Search for the cell housing the specified text and yield its (x, y) center coordinate. 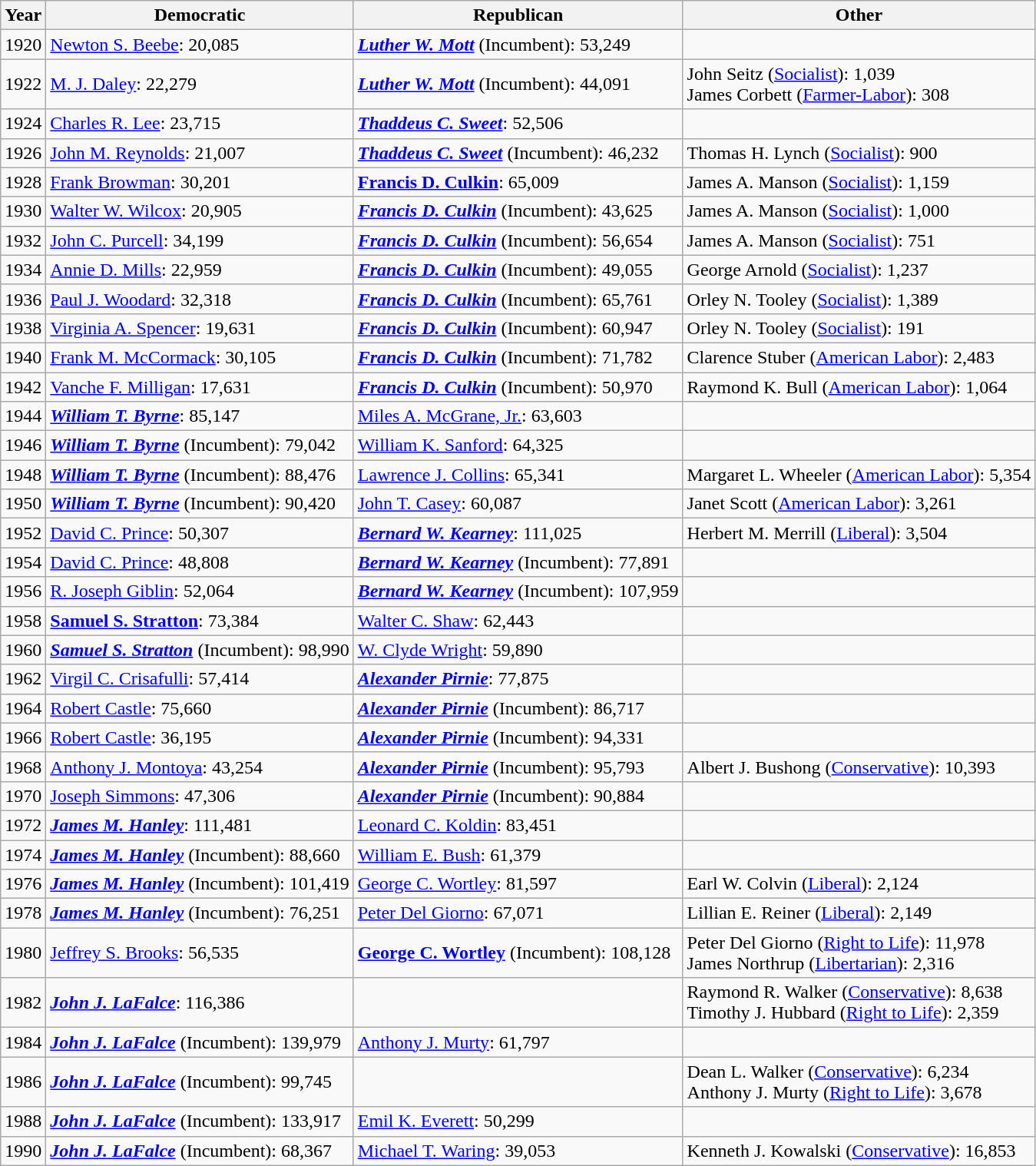
1972 (23, 825)
1950 (23, 504)
1962 (23, 679)
Alexander Pirnie (Incumbent): 95,793 (518, 767)
Francis D. Culkin (Incumbent): 49,055 (518, 270)
Walter W. Wilcox: 20,905 (200, 211)
Virgil C. Crisafulli: 57,414 (200, 679)
Francis D. Culkin (Incumbent): 43,625 (518, 211)
1920 (23, 45)
Thomas H. Lynch (Socialist): 900 (859, 153)
1958 (23, 621)
Clarence Stuber (American Labor): 2,483 (859, 357)
Alexander Pirnie (Incumbent): 94,331 (518, 737)
Robert Castle: 75,660 (200, 708)
1946 (23, 446)
Republican (518, 15)
Francis D. Culkin (Incumbent): 50,970 (518, 386)
Alexander Pirnie (Incumbent): 86,717 (518, 708)
John J. LaFalce (Incumbent): 99,745 (200, 1082)
William T. Byrne (Incumbent): 79,042 (200, 446)
Raymond R. Walker (Conservative): 8,638Timothy J. Hubbard (Right to Life): 2,359 (859, 1003)
1960 (23, 650)
Anthony J. Murty: 61,797 (518, 1042)
John M. Reynolds: 21,007 (200, 153)
Lawrence J. Collins: 65,341 (518, 475)
1928 (23, 182)
1924 (23, 124)
1952 (23, 533)
James M. Hanley (Incumbent): 101,419 (200, 884)
Democratic (200, 15)
Anthony J. Montoya: 43,254 (200, 767)
1964 (23, 708)
Frank M. McCormack: 30,105 (200, 357)
1988 (23, 1121)
Bernard W. Kearney (Incumbent): 77,891 (518, 562)
Vanche F. Milligan: 17,631 (200, 386)
Lillian E. Reiner (Liberal): 2,149 (859, 913)
Raymond K. Bull (American Labor): 1,064 (859, 386)
1976 (23, 884)
Virginia A. Spencer: 19,631 (200, 328)
Walter C. Shaw: 62,443 (518, 621)
Jeffrey S. Brooks: 56,535 (200, 952)
1974 (23, 855)
Orley N. Tooley (Socialist): 1,389 (859, 299)
1984 (23, 1042)
John Seitz (Socialist): 1,039James Corbett (Farmer-Labor): 308 (859, 84)
Annie D. Mills: 22,959 (200, 270)
Albert J. Bushong (Conservative): 10,393 (859, 767)
Charles R. Lee: 23,715 (200, 124)
1978 (23, 913)
Thaddeus C. Sweet (Incumbent): 46,232 (518, 153)
Dean L. Walker (Conservative): 6,234Anthony J. Murty (Right to Life): 3,678 (859, 1082)
1934 (23, 270)
R. Joseph Giblin: 52,064 (200, 591)
1968 (23, 767)
1982 (23, 1003)
1938 (23, 328)
James M. Hanley: 111,481 (200, 825)
David C. Prince: 50,307 (200, 533)
Peter Del Giorno (Right to Life): 11,978James Northrup (Libertarian): 2,316 (859, 952)
James M. Hanley (Incumbent): 88,660 (200, 855)
Luther W. Mott (Incumbent): 44,091 (518, 84)
Bernard W. Kearney: 111,025 (518, 533)
William T. Byrne (Incumbent): 90,420 (200, 504)
Paul J. Woodard: 32,318 (200, 299)
John J. LaFalce (Incumbent): 68,367 (200, 1151)
1944 (23, 416)
James A. Manson (Socialist): 751 (859, 240)
Francis D. Culkin (Incumbent): 60,947 (518, 328)
1932 (23, 240)
1942 (23, 386)
Francis D. Culkin (Incumbent): 71,782 (518, 357)
James A. Manson (Socialist): 1,159 (859, 182)
Year (23, 15)
1948 (23, 475)
William T. Byrne (Incumbent): 88,476 (200, 475)
Orley N. Tooley (Socialist): 191 (859, 328)
Kenneth J. Kowalski (Conservative): 16,853 (859, 1151)
Newton S. Beebe: 20,085 (200, 45)
Margaret L. Wheeler (American Labor): 5,354 (859, 475)
W. Clyde Wright: 59,890 (518, 650)
Herbert M. Merrill (Liberal): 3,504 (859, 533)
1990 (23, 1151)
Leonard C. Koldin: 83,451 (518, 825)
Francis D. Culkin (Incumbent): 65,761 (518, 299)
John C. Purcell: 34,199 (200, 240)
David C. Prince: 48,808 (200, 562)
1986 (23, 1082)
George C. Wortley (Incumbent): 108,128 (518, 952)
Janet Scott (American Labor): 3,261 (859, 504)
Earl W. Colvin (Liberal): 2,124 (859, 884)
John J. LaFalce (Incumbent): 133,917 (200, 1121)
James A. Manson (Socialist): 1,000 (859, 211)
Thaddeus C. Sweet: 52,506 (518, 124)
1936 (23, 299)
1970 (23, 796)
M. J. Daley: 22,279 (200, 84)
Miles A. McGrane, Jr.: 63,603 (518, 416)
James M. Hanley (Incumbent): 76,251 (200, 913)
Francis D. Culkin (Incumbent): 56,654 (518, 240)
1926 (23, 153)
Emil K. Everett: 50,299 (518, 1121)
Luther W. Mott (Incumbent): 53,249 (518, 45)
Frank Browman: 30,201 (200, 182)
Samuel S. Stratton (Incumbent): 98,990 (200, 650)
1930 (23, 211)
William T. Byrne: 85,147 (200, 416)
John T. Casey: 60,087 (518, 504)
1954 (23, 562)
1956 (23, 591)
William K. Sanford: 64,325 (518, 446)
Samuel S. Stratton: 73,384 (200, 621)
1966 (23, 737)
George C. Wortley: 81,597 (518, 884)
John J. LaFalce: 116,386 (200, 1003)
Michael T. Waring: 39,053 (518, 1151)
Robert Castle: 36,195 (200, 737)
William E. Bush: 61,379 (518, 855)
1980 (23, 952)
Alexander Pirnie (Incumbent): 90,884 (518, 796)
1940 (23, 357)
Francis D. Culkin: 65,009 (518, 182)
Peter Del Giorno: 67,071 (518, 913)
Joseph Simmons: 47,306 (200, 796)
John J. LaFalce (Incumbent): 139,979 (200, 1042)
1922 (23, 84)
Alexander Pirnie: 77,875 (518, 679)
Other (859, 15)
Bernard W. Kearney (Incumbent): 107,959 (518, 591)
George Arnold (Socialist): 1,237 (859, 270)
